Capture the cell that displays the provided text and extract its (x, y) central coordinate. 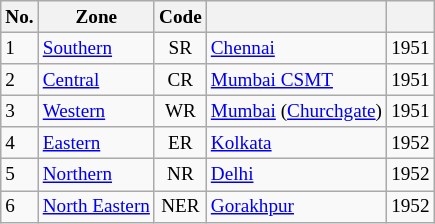
6 (20, 206)
Gorakhpur (296, 206)
No. (20, 17)
Eastern (96, 143)
Chennai (296, 48)
CR (180, 80)
Mumbai (Churchgate) (296, 111)
SR (180, 48)
5 (20, 175)
Zone (96, 17)
Northern (96, 175)
Mumbai CSMT (296, 80)
NR (180, 175)
ER (180, 143)
NER (180, 206)
2 (20, 80)
Southern (96, 48)
North Eastern (96, 206)
1 (20, 48)
WR (180, 111)
Western (96, 111)
3 (20, 111)
4 (20, 143)
Kolkata (296, 143)
Code (180, 17)
Central (96, 80)
Delhi (296, 175)
